Output the (x, y) coordinate of the center of the cell containing the given text.  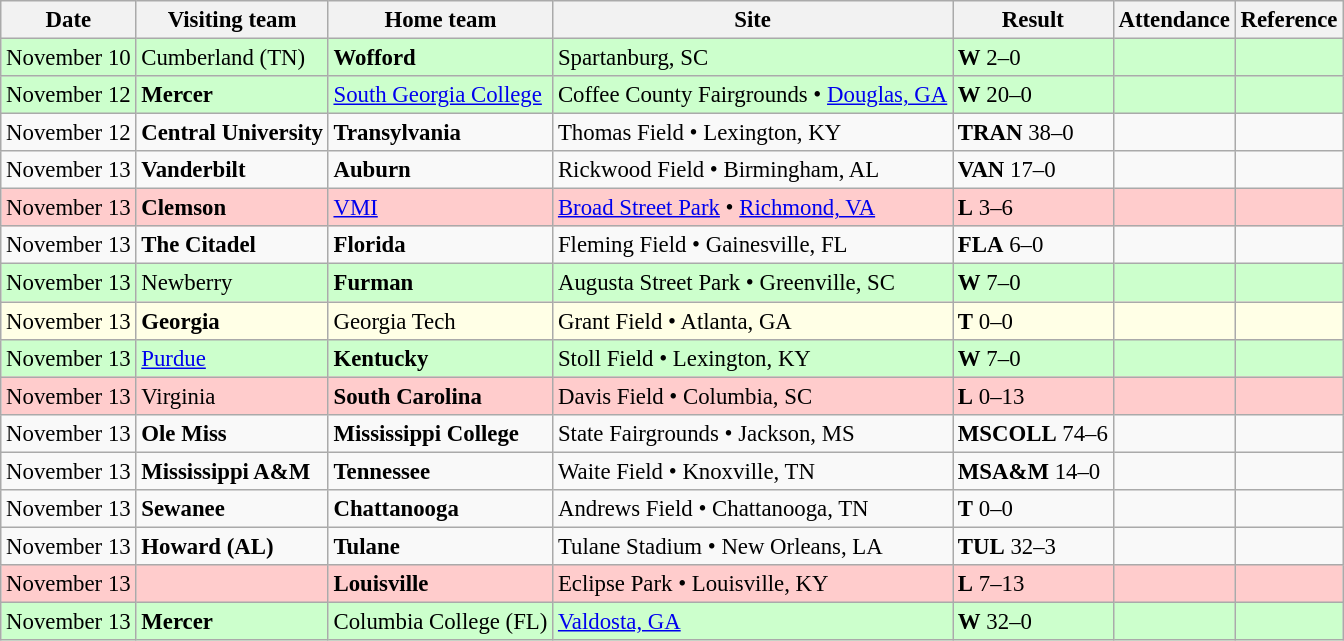
South Georgia College (440, 95)
Newberry (232, 283)
State Fairgrounds • Jackson, MS (753, 433)
Tulane Stadium • New Orleans, LA (753, 546)
Vanderbilt (232, 170)
Coffee County Fairgrounds • Douglas, GA (753, 95)
L 3–6 (1034, 208)
Reference (1289, 20)
Andrews Field • Chattanooga, TN (753, 509)
Tulane (440, 546)
Result (1034, 20)
Spartanburg, SC (753, 58)
W 20–0 (1034, 95)
Augusta Street Park • Greenville, SC (753, 283)
Virginia (232, 396)
Stoll Field • Lexington, KY (753, 358)
Ole Miss (232, 433)
Wofford (440, 58)
L 0–13 (1034, 396)
Columbia College (FL) (440, 621)
MSA&M 14–0 (1034, 471)
Chattanooga (440, 509)
Rickwood Field • Birmingham, AL (753, 170)
Thomas Field • Lexington, KY (753, 133)
Mississippi College (440, 433)
Cumberland (TN) (232, 58)
Sewanee (232, 509)
Furman (440, 283)
Transylvania (440, 133)
Mississippi A&M (232, 471)
TRAN 38–0 (1034, 133)
Georgia (232, 321)
MSCOLL 74–6 (1034, 433)
Grant Field • Atlanta, GA (753, 321)
Davis Field • Columbia, SC (753, 396)
Purdue (232, 358)
Site (753, 20)
Florida (440, 245)
November 10 (68, 58)
Home team (440, 20)
W 32–0 (1034, 621)
TUL 32–3 (1034, 546)
Tennessee (440, 471)
Louisville (440, 584)
Georgia Tech (440, 321)
South Carolina (440, 396)
Clemson (232, 208)
The Citadel (232, 245)
VMI (440, 208)
VAN 17–0 (1034, 170)
Visiting team (232, 20)
Waite Field • Knoxville, TN (753, 471)
L 7–13 (1034, 584)
Fleming Field • Gainesville, FL (753, 245)
FLA 6–0 (1034, 245)
Broad Street Park • Richmond, VA (753, 208)
Valdosta, GA (753, 621)
Attendance (1174, 20)
Date (68, 20)
Eclipse Park • Louisville, KY (753, 584)
Central University (232, 133)
Howard (AL) (232, 546)
W 2–0 (1034, 58)
Kentucky (440, 358)
Auburn (440, 170)
